Capture the cell that displays the provided text and extract its (X, Y) central coordinate. 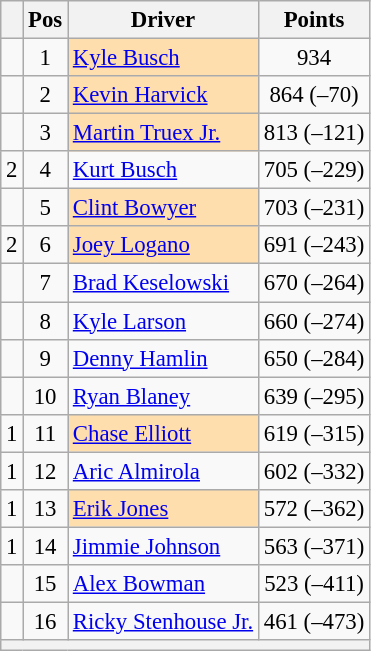
5 (46, 208)
Kyle Busch (164, 58)
9 (46, 358)
Ryan Blaney (164, 396)
Points (314, 20)
523 (–411) (314, 584)
Ricky Stenhouse Jr. (164, 621)
Driver (164, 20)
864 (–70) (314, 95)
7 (46, 283)
Jimmie Johnson (164, 546)
813 (–121) (314, 133)
Denny Hamlin (164, 358)
602 (–332) (314, 471)
Alex Bowman (164, 584)
8 (46, 321)
660 (–274) (314, 321)
11 (46, 433)
703 (–231) (314, 208)
15 (46, 584)
Kyle Larson (164, 321)
16 (46, 621)
Chase Elliott (164, 433)
670 (–264) (314, 283)
Joey Logano (164, 245)
4 (46, 170)
461 (–473) (314, 621)
Kurt Busch (164, 170)
563 (–371) (314, 546)
650 (–284) (314, 358)
14 (46, 546)
3 (46, 133)
705 (–229) (314, 170)
639 (–295) (314, 396)
Kevin Harvick (164, 95)
6 (46, 245)
934 (314, 58)
10 (46, 396)
Martin Truex Jr. (164, 133)
12 (46, 471)
Erik Jones (164, 509)
572 (–362) (314, 509)
13 (46, 509)
691 (–243) (314, 245)
Clint Bowyer (164, 208)
619 (–315) (314, 433)
Aric Almirola (164, 471)
Pos (46, 20)
Brad Keselowski (164, 283)
